Capture the cell that displays the provided text and extract its [x, y] central coordinate. 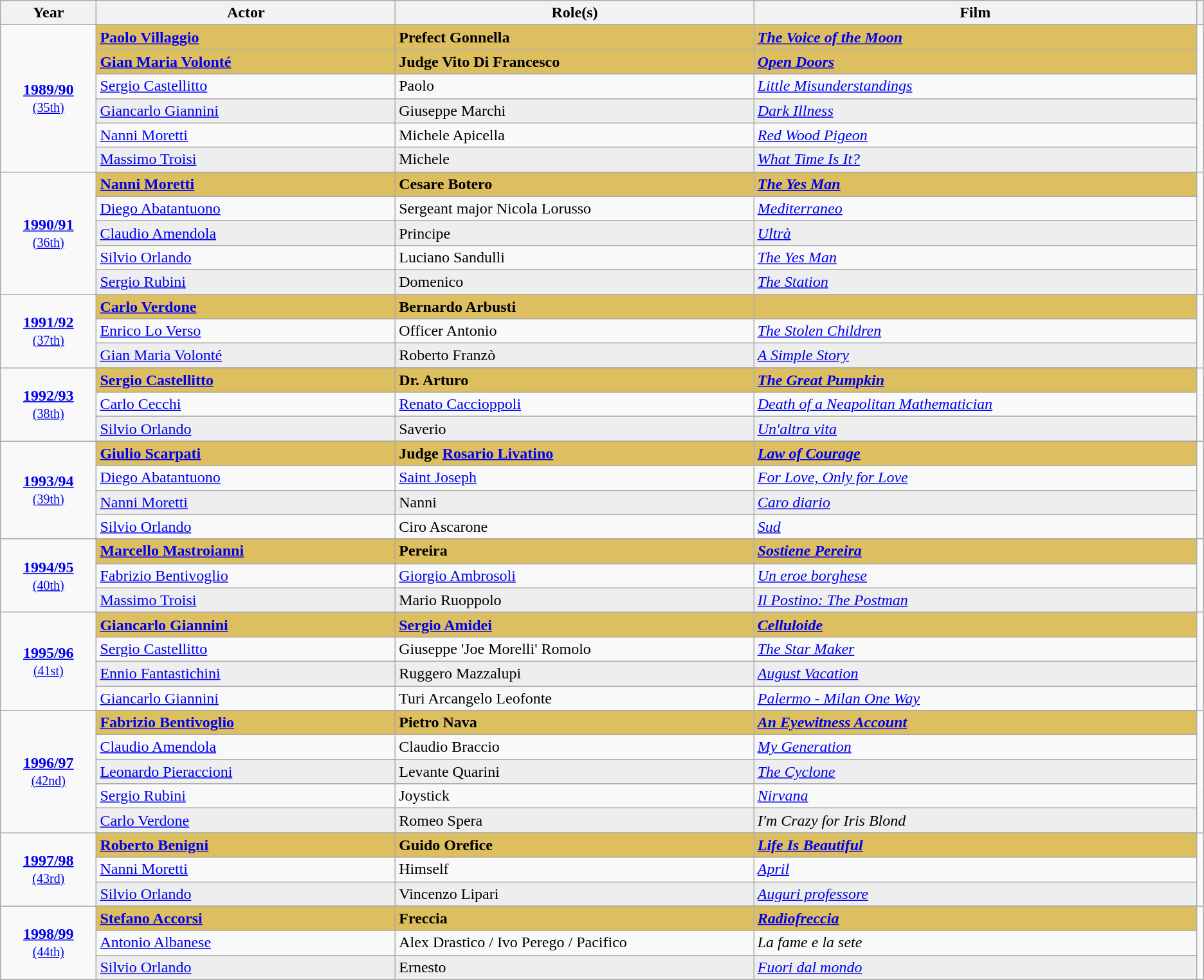
Paolo [575, 86]
Judge Vito Di Francesco [575, 62]
Giuseppe 'Joe Morelli' Romolo [575, 649]
Death of a Neapolitan Mathematician [975, 404]
Leonardo Pieraccioni [246, 772]
Law of Courage [975, 453]
Giuseppe Marchi [575, 111]
Ciro Ascarone [575, 527]
The Star Maker [975, 649]
1998/99(44th) [49, 943]
Open Doors [975, 62]
Saverio [575, 429]
Luciano Sandulli [575, 257]
For Love, Only for Love [975, 478]
Giulio Scarpati [246, 453]
Actor [246, 13]
Ennio Fantastichini [246, 673]
Pereira [575, 551]
Film [975, 13]
Nirvana [975, 796]
1991/92(37th) [49, 331]
Dark Illness [975, 111]
Mario Ruoppolo [575, 600]
Roberto Franzò [575, 356]
Judge Rosario Livatino [575, 453]
An Eyewitness Account [975, 723]
Stefano Accorsi [246, 918]
Palermo - Milan One Way [975, 698]
Carlo Cecchi [246, 404]
1993/94(39th) [49, 490]
Caro diario [975, 502]
Marcello Mastroianni [246, 551]
The Cyclone [975, 772]
1995/96(41st) [49, 661]
Little Misunderstandings [975, 86]
Un'altra vita [975, 429]
The Great Pumpkin [975, 380]
1990/91(36th) [49, 233]
Ruggero Mazzalupi [575, 673]
Ultrà [975, 233]
Year [49, 13]
The Stolen Children [975, 331]
Renato Caccioppoli [575, 404]
1992/93(38th) [49, 404]
Michele [575, 159]
Levante Quarini [575, 772]
Roberto Benigni [246, 845]
Officer Antonio [575, 331]
Sergio Amidei [575, 624]
Ernesto [575, 967]
Cesare Botero [575, 184]
Dr. Arturo [575, 380]
Bernardo Arbusti [575, 307]
Auguri professore [975, 894]
1989/90(35th) [49, 98]
Prefect Gonnella [575, 37]
Il Postino: The Postman [975, 600]
Antonio Albanese [246, 943]
The Voice of the Moon [975, 37]
Role(s) [575, 13]
What Time Is It? [975, 159]
My Generation [975, 747]
Fuori dal mondo [975, 967]
Red Wood Pigeon [975, 135]
1996/97(42nd) [49, 772]
Romeo Spera [575, 821]
Paolo Villaggio [246, 37]
Celluloide [975, 624]
Alex Drastico / Ivo Perego / Pacifico [575, 943]
Sergeant major Nicola Lorusso [575, 208]
1997/98(43rd) [49, 869]
Saint Joseph [575, 478]
The Station [975, 282]
Domenico [575, 282]
I'm Crazy for Iris Blond [975, 821]
Nanni [575, 502]
Radiofreccia [975, 918]
1994/95(40th) [49, 576]
Vincenzo Lipari [575, 894]
Pietro Nava [575, 723]
Turi Arcangelo Leofonte [575, 698]
Enrico Lo Verso [246, 331]
Principe [575, 233]
Giorgio Ambrosoli [575, 576]
Claudio Braccio [575, 747]
Mediterraneo [975, 208]
August Vacation [975, 673]
Himself [575, 869]
Michele Apicella [575, 135]
Joystick [575, 796]
April [975, 869]
Sud [975, 527]
Un eroe borghese [975, 576]
Freccia [575, 918]
A Simple Story [975, 356]
Guido Orefice [575, 845]
La fame e la sete [975, 943]
Sostiene Pereira [975, 551]
Life Is Beautiful [975, 845]
